Detect which cell encompasses the target text, then output its [X, Y] center coordinate. 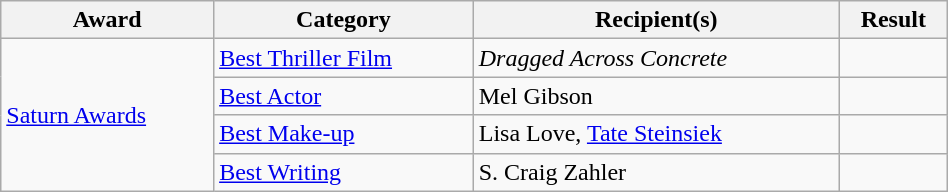
Best Actor [344, 96]
Recipient(s) [656, 20]
Dragged Across Concrete [656, 58]
Best Make-up [344, 134]
Saturn Awards [108, 115]
Category [344, 20]
Mel Gibson [656, 96]
Best Thriller Film [344, 58]
Result [893, 20]
Award [108, 20]
S. Craig Zahler [656, 172]
Best Writing [344, 172]
Lisa Love, Tate Steinsiek [656, 134]
